Return the (X, Y) coordinate for the center point of the cell that contains the specified text.  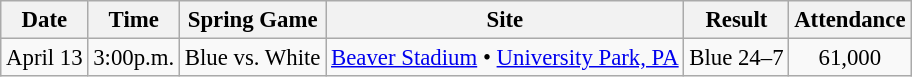
April 13 (44, 58)
Result (736, 20)
Time (134, 20)
Attendance (850, 20)
3:00p.m. (134, 58)
Site (505, 20)
Beaver Stadium • University Park, PA (505, 58)
Blue 24–7 (736, 58)
Spring Game (253, 20)
Blue vs. White (253, 58)
61,000 (850, 58)
Date (44, 20)
